From the cell containing the given text, extract its center point as [X, Y] coordinate. 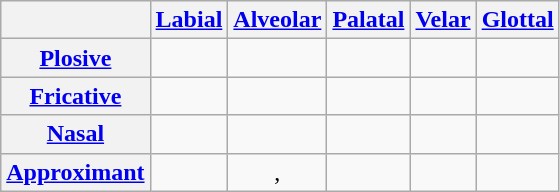
Approximant [76, 172]
Labial [189, 20]
Nasal [76, 134]
Alveolar [278, 20]
Plosive [76, 58]
Palatal [368, 20]
, [278, 172]
Velar [443, 20]
Fricative [76, 96]
Glottal [518, 20]
